Determine the (X, Y) coordinate at the center of the cell enclosing the given text.  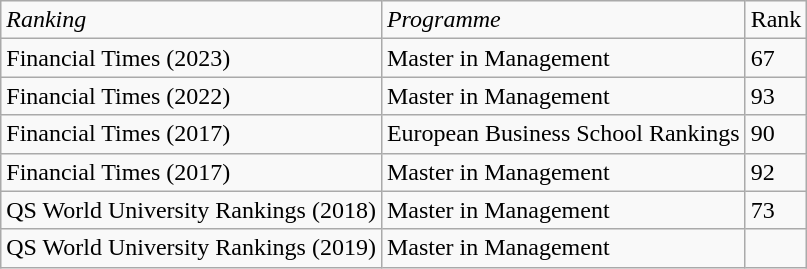
67 (776, 58)
Financial Times (2022) (192, 96)
73 (776, 210)
European Business School Rankings (563, 134)
QS World University Rankings (2019) (192, 248)
Programme (563, 20)
93 (776, 96)
90 (776, 134)
Ranking (192, 20)
Rank (776, 20)
QS World University Rankings (2018) (192, 210)
92 (776, 172)
Financial Times (2023) (192, 58)
